From the cell containing the given text, extract its center point as (x, y) coordinate. 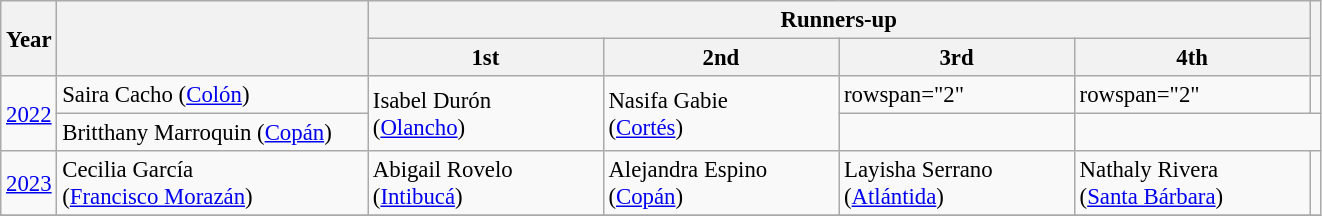
4th (1192, 58)
2022 (29, 114)
2nd (721, 58)
Nathaly Rivera(Santa Bárbara) (1192, 184)
3rd (957, 58)
Britthany Marroquin (Copán) (212, 133)
Cecilia García(Francisco Morazán) (212, 184)
Isabel Durón(Olancho) (486, 114)
Runners-up (839, 20)
Alejandra Espino(Copán) (721, 184)
Nasifa Gabie(Cortés) (721, 114)
Saira Cacho (Colón) (212, 95)
2023 (29, 184)
1st (486, 58)
Year (29, 38)
Layisha Serrano(Atlántida) (957, 184)
Abigail Rovelo(Intibucá) (486, 184)
